Return the (X, Y) coordinate for the center point of the cell that contains the specified text.  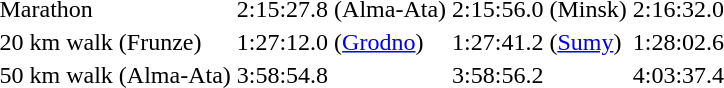
(Frunze) (174, 42)
1:27:12.0 (282, 42)
1:27:41.2 (498, 42)
(Grodno) (390, 42)
(Sumy) (588, 42)
